Provide the [X, Y] coordinate of the cell's center where the given text is located.  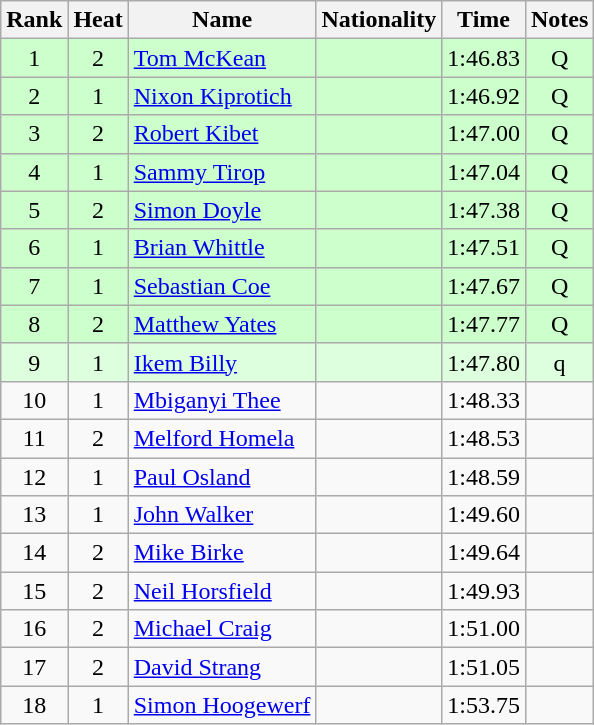
Nixon Kiprotich [222, 96]
1:49.60 [484, 515]
1:47.80 [484, 362]
Mike Birke [222, 553]
6 [34, 248]
15 [34, 591]
Time [484, 20]
10 [34, 400]
4 [34, 172]
Tom McKean [222, 58]
Sammy Tirop [222, 172]
Heat [98, 20]
Nationality [379, 20]
1:49.93 [484, 591]
1:46.92 [484, 96]
Matthew Yates [222, 324]
1:46.83 [484, 58]
Robert Kibet [222, 134]
q [559, 362]
1:53.75 [484, 705]
1:48.33 [484, 400]
1:47.38 [484, 210]
1:48.59 [484, 477]
13 [34, 515]
1:47.00 [484, 134]
1:51.05 [484, 667]
17 [34, 667]
3 [34, 134]
1:51.00 [484, 629]
1:47.67 [484, 286]
David Strang [222, 667]
Mbiganyi Thee [222, 400]
18 [34, 705]
Simon Doyle [222, 210]
Name [222, 20]
12 [34, 477]
Sebastian Coe [222, 286]
Rank [34, 20]
11 [34, 438]
1:47.77 [484, 324]
8 [34, 324]
1:49.64 [484, 553]
Simon Hoogewerf [222, 705]
John Walker [222, 515]
Brian Whittle [222, 248]
1:47.04 [484, 172]
Melford Homela [222, 438]
Neil Horsfield [222, 591]
Notes [559, 20]
14 [34, 553]
1:48.53 [484, 438]
16 [34, 629]
Michael Craig [222, 629]
5 [34, 210]
9 [34, 362]
Ikem Billy [222, 362]
7 [34, 286]
1:47.51 [484, 248]
Paul Osland [222, 477]
